Extract the [X, Y] coordinate from the center of the cell holding the provided text.  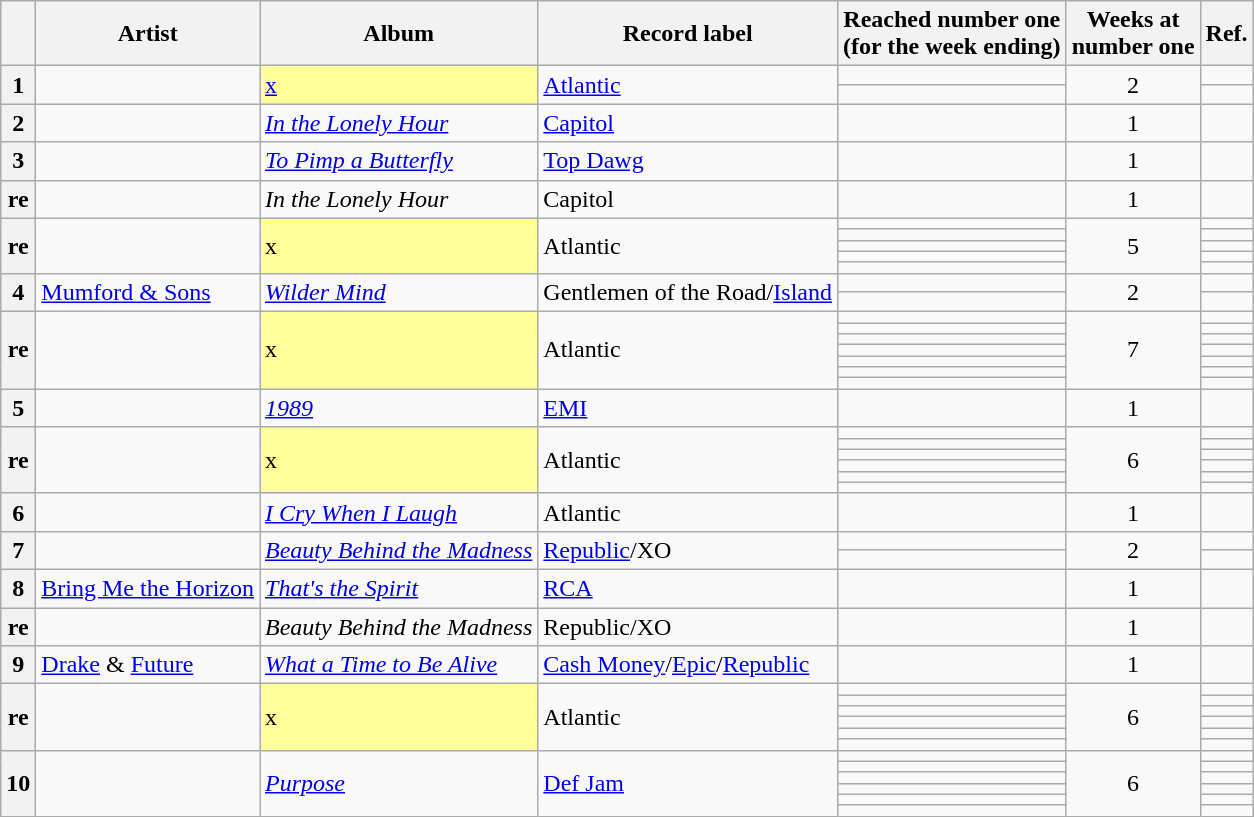
8 [18, 588]
Ref. [1226, 34]
EMI [688, 408]
1989 [399, 408]
9 [18, 665]
RCA [688, 588]
3 [18, 161]
Reached number one(for the week ending) [952, 34]
Artist [148, 34]
Record label [688, 34]
Top Dawg [688, 161]
Album [399, 34]
10 [18, 783]
Bring Me the Horizon [148, 588]
Cash Money/Epic/Republic [688, 665]
Mumford & Sons [148, 292]
I Cry When I Laugh [399, 512]
4 [18, 292]
Weeks atnumber one [1133, 34]
Wilder Mind [399, 292]
What a Time to Be Alive [399, 665]
Purpose [399, 783]
Drake & Future [148, 665]
To Pimp a Butterfly [399, 161]
Gentlemen of the Road/Island [688, 292]
That's the Spirit [399, 588]
Def Jam [688, 783]
